For the text-containing cell, return its midpoint in (X, Y) coordinate format. 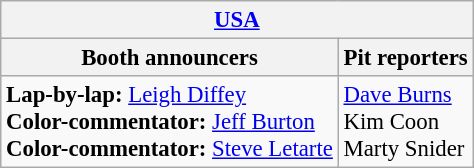
Booth announcers (170, 58)
USA (237, 20)
Lap-by-lap: Leigh DiffeyColor-commentator: Jeff BurtonColor-commentator: Steve Letarte (170, 122)
Pit reporters (406, 58)
Dave BurnsKim CoonMarty Snider (406, 122)
